Capture the cell that displays the provided text and extract its [x, y] central coordinate. 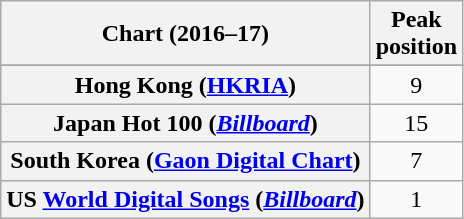
7 [416, 161]
South Korea (Gaon Digital Chart) [186, 161]
Peakposition [416, 34]
9 [416, 85]
15 [416, 123]
1 [416, 199]
Hong Kong (HKRIA) [186, 85]
Chart (2016–17) [186, 34]
Japan Hot 100 (Billboard) [186, 123]
US World Digital Songs (Billboard) [186, 199]
